Return the (x, y) coordinate for the center point of the cell that contains the specified text.  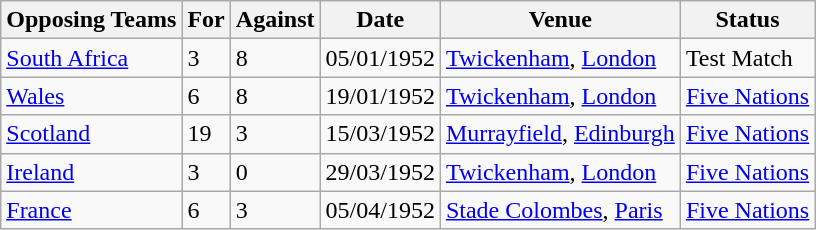
Scotland (92, 134)
Wales (92, 96)
19 (206, 134)
Date (380, 20)
05/04/1952 (380, 210)
Status (747, 20)
Murrayfield, Edinburgh (560, 134)
19/01/1952 (380, 96)
05/01/1952 (380, 58)
Ireland (92, 172)
Test Match (747, 58)
Against (275, 20)
For (206, 20)
15/03/1952 (380, 134)
0 (275, 172)
Venue (560, 20)
France (92, 210)
Stade Colombes, Paris (560, 210)
29/03/1952 (380, 172)
Opposing Teams (92, 20)
South Africa (92, 58)
